Provide the [x, y] coordinate of the cell's center where the given text is located.  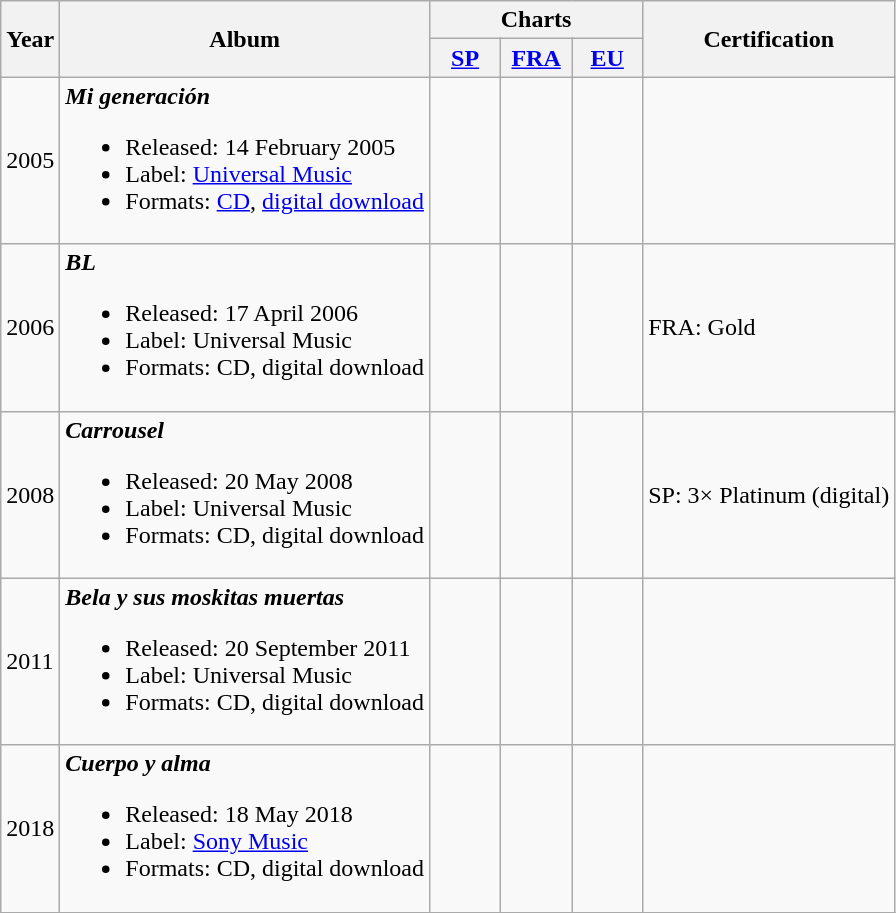
SP [466, 58]
FRA [536, 58]
Cuerpo y almaReleased: 18 May 2018Label: Sony MusicFormats: CD, digital download [245, 828]
Certification [769, 39]
SP: 3× Platinum (digital) [769, 494]
Bela y sus moskitas muertasReleased: 20 September 2011Label: Universal MusicFormats: CD, digital download [245, 662]
2018 [30, 828]
Mi generaciónReleased: 14 February 2005Label: Universal MusicFormats: CD, digital download [245, 160]
FRA: Gold [769, 328]
EU [608, 58]
CarrouselReleased: 20 May 2008Label: Universal MusicFormats: CD, digital download [245, 494]
2008 [30, 494]
2011 [30, 662]
Charts [536, 20]
Year [30, 39]
2005 [30, 160]
BLReleased: 17 April 2006Label: Universal MusicFormats: CD, digital download [245, 328]
Album [245, 39]
2006 [30, 328]
